Capture the cell that displays the provided text and extract its (X, Y) central coordinate. 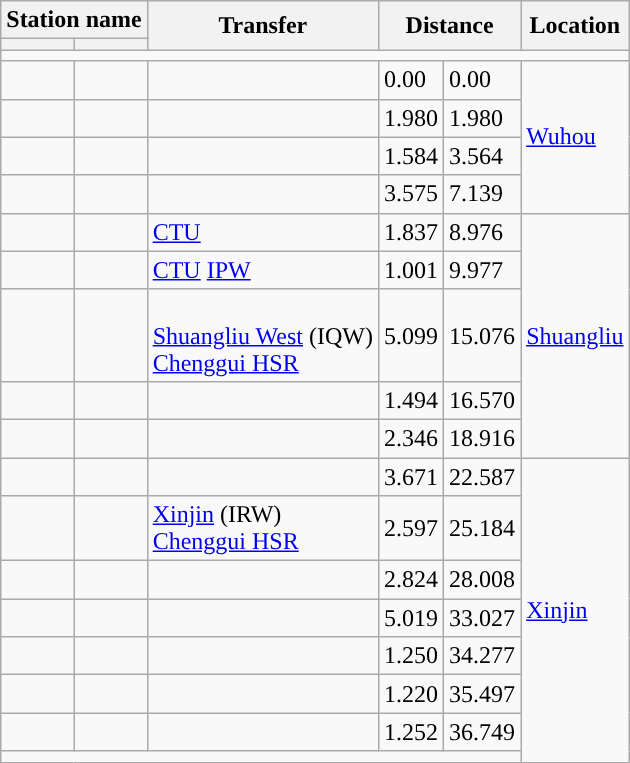
Shuangliu (575, 335)
22.587 (482, 477)
3.564 (482, 156)
36.749 (482, 732)
35.497 (482, 694)
5.099 (410, 335)
5.019 (410, 618)
2.346 (410, 438)
1.250 (410, 656)
CTU IPW (262, 270)
Xinjin (575, 610)
3.575 (410, 194)
18.916 (482, 438)
Distance (449, 26)
Shuangliu West (IQW)Chenggui HSR (262, 335)
15.076 (482, 335)
CTU (262, 232)
1.494 (410, 400)
Location (575, 26)
9.977 (482, 270)
1.220 (410, 694)
2.824 (410, 580)
Wuhou (575, 137)
8.976 (482, 232)
Station name (74, 20)
1.584 (410, 156)
Transfer (262, 26)
34.277 (482, 656)
16.570 (482, 400)
2.597 (410, 528)
25.184 (482, 528)
1.252 (410, 732)
33.027 (482, 618)
1.837 (410, 232)
Xinjin (IRW)Chenggui HSR (262, 528)
28.008 (482, 580)
7.139 (482, 194)
1.001 (410, 270)
3.671 (410, 477)
